Find where the given text appears and provide that cell's center as [x, y] coordinate. 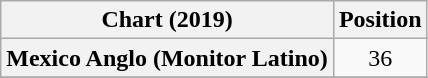
Chart (2019) [168, 20]
Mexico Anglo (Monitor Latino) [168, 58]
Position [380, 20]
36 [380, 58]
